Find where the given text appears and provide that cell's center as (x, y) coordinate. 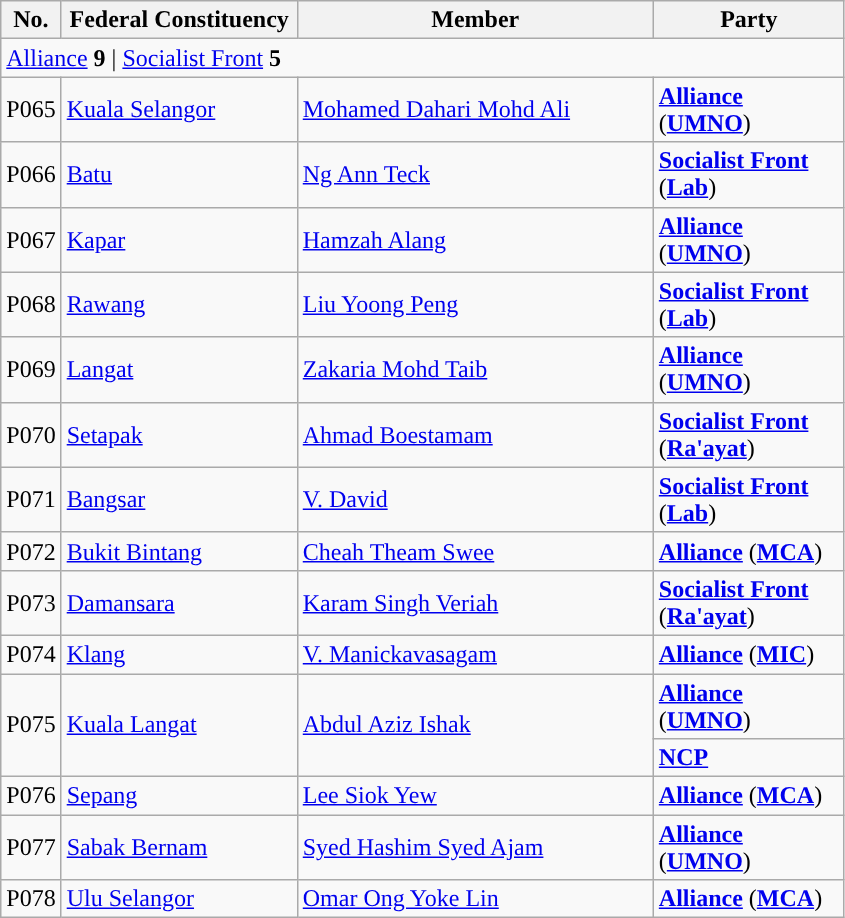
No. (31, 20)
Member (475, 20)
P073 (31, 602)
Damansara (179, 602)
Syed Hashim Syed Ajam (475, 848)
NCP (748, 758)
P069 (31, 370)
Bukit Bintang (179, 551)
Klang (179, 654)
Bangsar (179, 500)
P077 (31, 848)
P074 (31, 654)
V. David (475, 500)
Ng Ann Teck (475, 174)
Hamzah Alang (475, 240)
P067 (31, 240)
Batu (179, 174)
Langat (179, 370)
P072 (31, 551)
P066 (31, 174)
Sabak Bernam (179, 848)
P070 (31, 434)
Ulu Selangor (179, 899)
Kuala Langat (179, 726)
P076 (31, 796)
Mohamed Dahari Mohd Ali (475, 110)
P071 (31, 500)
Lee Siok Yew (475, 796)
Ahmad Boestamam (475, 434)
P065 (31, 110)
Karam Singh Veriah (475, 602)
P075 (31, 726)
P078 (31, 899)
Kapar (179, 240)
Abdul Aziz Ishak (475, 726)
Omar Ong Yoke Lin (475, 899)
Setapak (179, 434)
Party (748, 20)
P068 (31, 304)
Federal Constituency (179, 20)
Kuala Selangor (179, 110)
Sepang (179, 796)
V. Manickavasagam (475, 654)
Alliance (MIC) (748, 654)
Rawang (179, 304)
Zakaria Mohd Taib (475, 370)
Cheah Theam Swee (475, 551)
Liu Yoong Peng (475, 304)
Alliance 9 | Socialist Front 5 (423, 58)
